Output the (X, Y) coordinate of the center of the cell containing the given text.  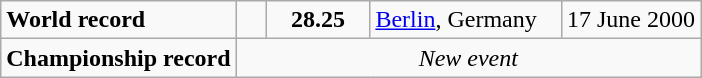
28.25 (318, 20)
New event (468, 58)
World record (118, 20)
17 June 2000 (630, 20)
Championship record (118, 58)
Berlin, Germany (466, 20)
